For the text-containing cell, return its midpoint in [X, Y] coordinate format. 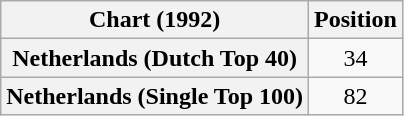
Position [356, 20]
82 [356, 96]
34 [356, 58]
Netherlands (Dutch Top 40) [155, 58]
Netherlands (Single Top 100) [155, 96]
Chart (1992) [155, 20]
